Find where the given text appears and provide that cell's center as [x, y] coordinate. 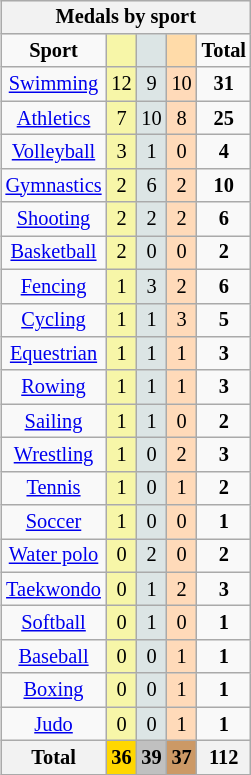
8 [182, 118]
25 [224, 118]
Soccer [54, 522]
Boxing [54, 690]
Sport [54, 51]
4 [224, 152]
Basketball [54, 253]
Sailing [54, 421]
31 [224, 84]
Fencing [54, 286]
Gymnastics [54, 185]
Swimming [54, 84]
Medals by sport [126, 17]
12 [121, 84]
Baseball [54, 657]
36 [121, 758]
Wrestling [54, 455]
9 [152, 84]
Taekwondo [54, 589]
112 [224, 758]
39 [152, 758]
Equestrian [54, 354]
Water polo [54, 556]
37 [182, 758]
Athletics [54, 118]
Cycling [54, 320]
Softball [54, 623]
Volleyball [54, 152]
Tennis [54, 488]
Rowing [54, 387]
Judo [54, 724]
7 [121, 118]
Shooting [54, 219]
5 [224, 320]
